Return (x, y) of the center of cell containing provided text 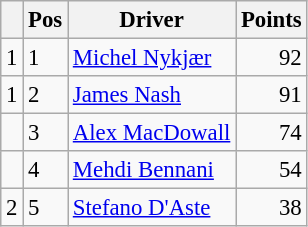
54 (272, 170)
Michel Nykjær (152, 58)
38 (272, 208)
Alex MacDowall (152, 133)
5 (46, 208)
James Nash (152, 95)
Driver (152, 20)
3 (46, 133)
Pos (46, 20)
4 (46, 170)
92 (272, 58)
91 (272, 95)
Mehdi Bennani (152, 170)
74 (272, 133)
Points (272, 20)
Stefano D'Aste (152, 208)
